Capture the cell that displays the provided text and extract its (X, Y) central coordinate. 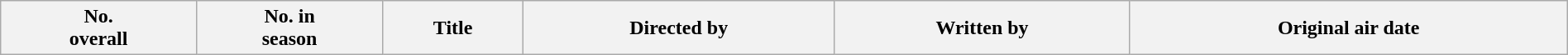
No.overall (99, 28)
Original air date (1348, 28)
No. inseason (289, 28)
Directed by (678, 28)
Written by (982, 28)
Title (453, 28)
